Provide the [x, y] coordinate of the cell's center where the given text is located.  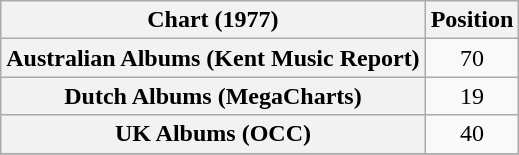
19 [472, 96]
70 [472, 58]
Australian Albums (Kent Music Report) [213, 58]
Chart (1977) [213, 20]
40 [472, 134]
Dutch Albums (MegaCharts) [213, 96]
Position [472, 20]
UK Albums (OCC) [213, 134]
